Scan for the cell matching the given text and deliver its (x, y) coordinate at center. 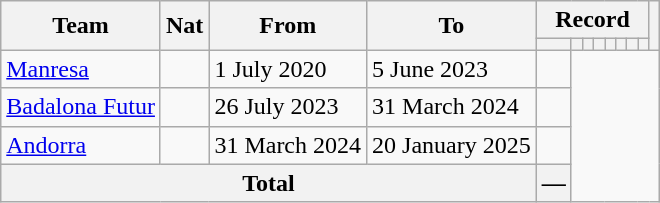
1 July 2020 (288, 69)
Nat (184, 26)
Record (592, 20)
To (452, 26)
Total (269, 183)
Team (81, 26)
Manresa (81, 69)
20 January 2025 (452, 145)
Andorra (81, 145)
5 June 2023 (452, 69)
26 July 2023 (288, 107)
— (554, 183)
From (288, 26)
Badalona Futur (81, 107)
